For the text-containing cell, return its midpoint in [X, Y] coordinate format. 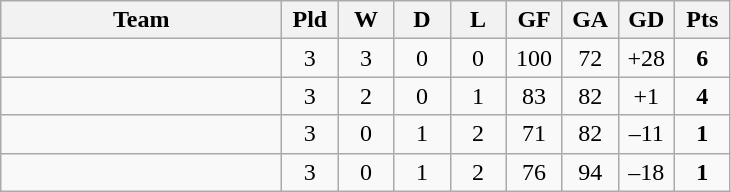
–18 [646, 172]
76 [534, 172]
4 [702, 96]
72 [590, 58]
100 [534, 58]
GA [590, 20]
Pld [310, 20]
Team [142, 20]
GD [646, 20]
+28 [646, 58]
–11 [646, 134]
83 [534, 96]
D [422, 20]
94 [590, 172]
Pts [702, 20]
6 [702, 58]
71 [534, 134]
L [478, 20]
W [366, 20]
+1 [646, 96]
GF [534, 20]
